Find where the given text appears and provide that cell's center as (X, Y) coordinate. 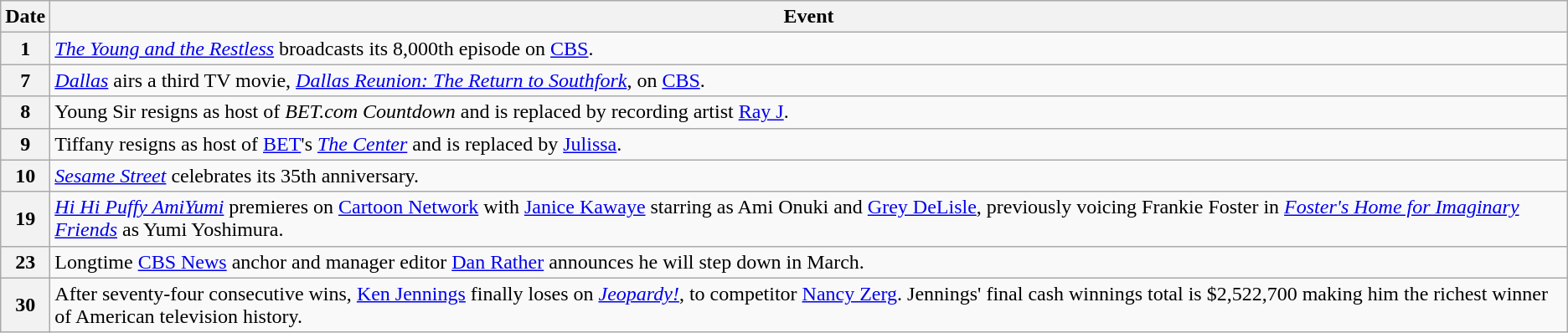
Sesame Street celebrates its 35th anniversary. (809, 176)
30 (25, 305)
Tiffany resigns as host of BET's The Center and is replaced by Julissa. (809, 144)
23 (25, 262)
19 (25, 219)
8 (25, 112)
Event (809, 17)
Longtime CBS News anchor and manager editor Dan Rather announces he will step down in March. (809, 262)
Young Sir resigns as host of BET.com Countdown and is replaced by recording artist Ray J. (809, 112)
The Young and the Restless broadcasts its 8,000th episode on CBS. (809, 49)
9 (25, 144)
1 (25, 49)
7 (25, 80)
Dallas airs a third TV movie, Dallas Reunion: The Return to Southfork, on CBS. (809, 80)
10 (25, 176)
Date (25, 17)
